Search for the cell housing the specified text and yield its (x, y) center coordinate. 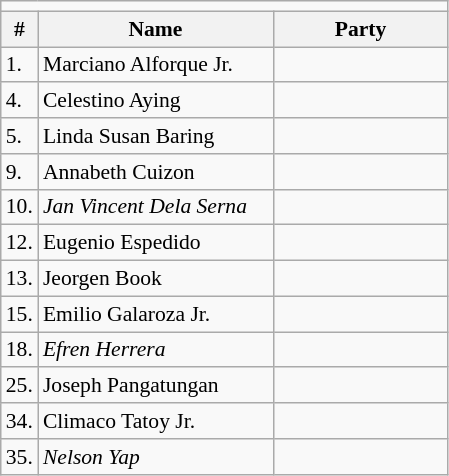
Annabeth Cuizon (156, 172)
Climaco Tatoy Jr. (156, 421)
5. (20, 136)
Linda Susan Baring (156, 136)
Eugenio Espedido (156, 243)
Joseph Pangatungan (156, 386)
Marciano Alforque Jr. (156, 65)
10. (20, 207)
34. (20, 421)
1. (20, 65)
Celestino Aying (156, 101)
12. (20, 243)
Jan Vincent Dela Serna (156, 207)
9. (20, 172)
Party (360, 29)
Emilio Galaroza Jr. (156, 314)
4. (20, 101)
# (20, 29)
Nelson Yap (156, 457)
15. (20, 314)
25. (20, 386)
Efren Herrera (156, 350)
13. (20, 279)
35. (20, 457)
18. (20, 350)
Jeorgen Book (156, 279)
Name (156, 29)
